Find where the given text appears and provide that cell's center as (X, Y) coordinate. 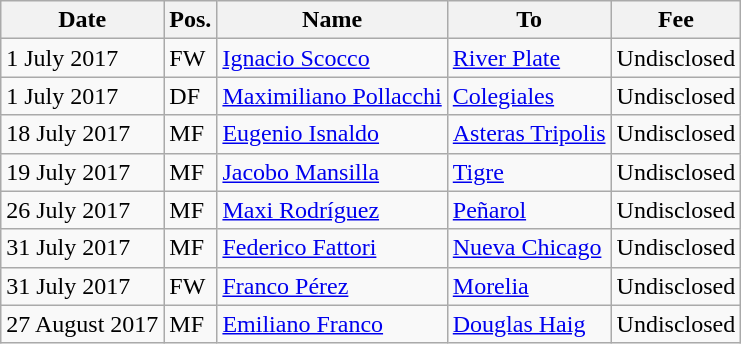
Franco Pérez (332, 286)
Federico Fattori (332, 248)
Nueva Chicago (529, 248)
Peñarol (529, 210)
Morelia (529, 286)
27 August 2017 (82, 324)
Name (332, 20)
Asteras Tripolis (529, 134)
Eugenio Isnaldo (332, 134)
To (529, 20)
Colegiales (529, 96)
Maximiliano Pollacchi (332, 96)
Ignacio Scocco (332, 58)
Emiliano Franco (332, 324)
River Plate (529, 58)
Jacobo Mansilla (332, 172)
18 July 2017 (82, 134)
DF (190, 96)
19 July 2017 (82, 172)
Tigre (529, 172)
Fee (676, 20)
Date (82, 20)
Douglas Haig (529, 324)
Maxi Rodríguez (332, 210)
26 July 2017 (82, 210)
Pos. (190, 20)
